Pinpoint the cell where the given text exists, returning its (x, y) midpoint coordinate. 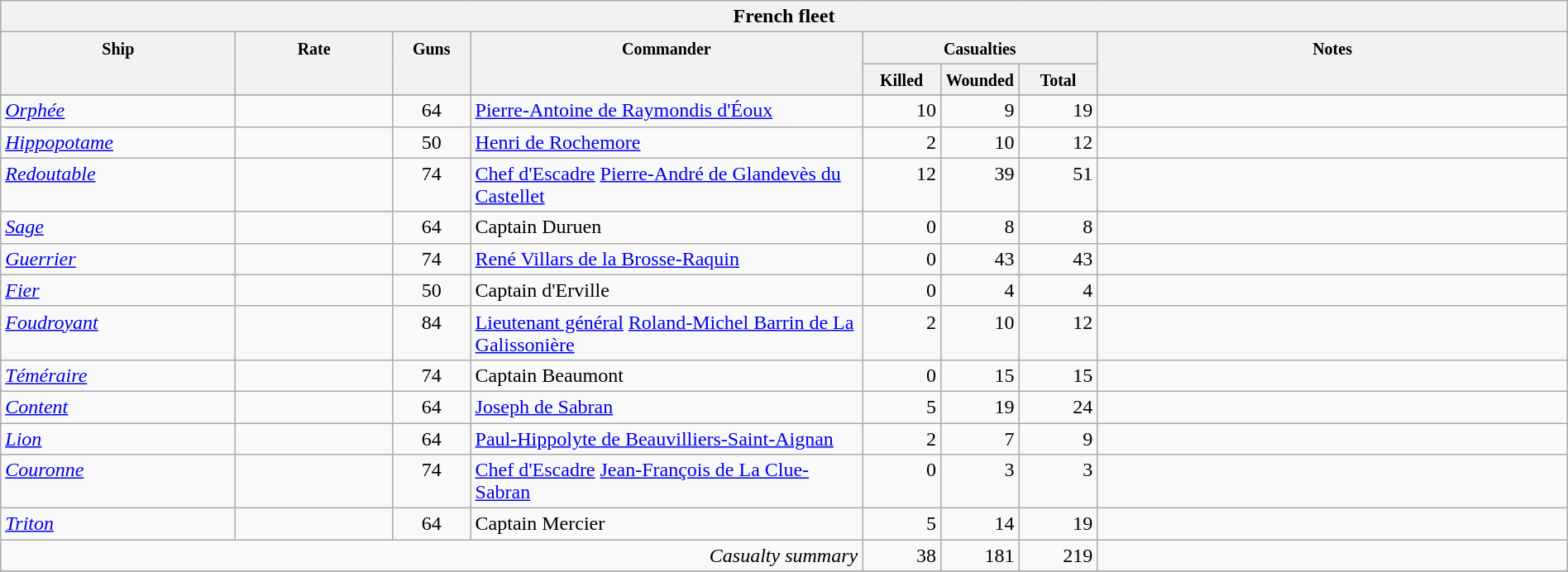
14 (979, 524)
René Villars de la Brosse-Raquin (667, 259)
Guns (432, 64)
French fleet (784, 17)
Pierre-Antoine de Raymondis d'Éoux (667, 111)
Couronne (118, 481)
Chef d'Escadre Pierre-André de Glandevès du Castellet (667, 185)
7 (979, 439)
Ship (118, 64)
Casualty summary (432, 555)
Notes (1332, 64)
Orphée (118, 111)
Lion (118, 439)
Total (1059, 79)
39 (979, 185)
38 (901, 555)
Redoutable (118, 185)
Sage (118, 227)
51 (1059, 185)
84 (432, 332)
Captain d'Erville (667, 290)
Fier (118, 290)
Lieutenant général Roland-Michel Barrin de La Galissonière (667, 332)
Chef d'Escadre Jean-François de La Clue-Sabran (667, 481)
Wounded (979, 79)
Guerrier (118, 259)
Killed (901, 79)
Téméraire (118, 375)
219 (1059, 555)
Captain Mercier (667, 524)
Triton (118, 524)
Casualties (980, 48)
Foudroyant (118, 332)
24 (1059, 407)
181 (979, 555)
Commander (667, 64)
Henri de Rochemore (667, 142)
Rate (314, 64)
Hippopotame (118, 142)
Paul-Hippolyte de Beauvilliers-Saint-Aignan (667, 439)
Captain Beaumont (667, 375)
Joseph de Sabran (667, 407)
Captain Duruen (667, 227)
Content (118, 407)
